Locate the cell with the specified text and output its [x, y] center coordinate. 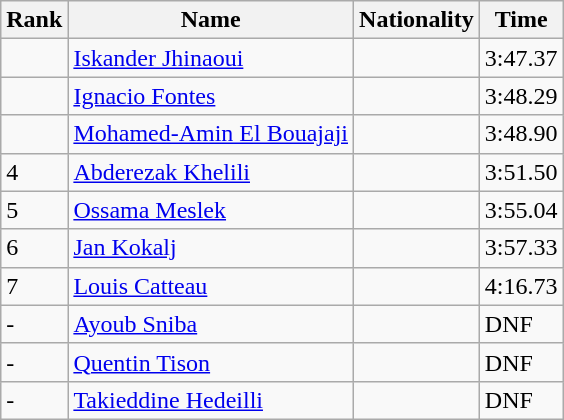
Abderezak Khelili [211, 172]
3:51.50 [521, 172]
3:57.33 [521, 248]
Rank [34, 20]
Iskander Jhinaoui [211, 58]
Quentin Tison [211, 362]
4 [34, 172]
Ignacio Fontes [211, 96]
3:48.29 [521, 96]
Nationality [417, 20]
3:47.37 [521, 58]
Jan Kokalj [211, 248]
Takieddine Hedeilli [211, 400]
7 [34, 286]
5 [34, 210]
Name [211, 20]
Ossama Meslek [211, 210]
Time [521, 20]
3:55.04 [521, 210]
Louis Catteau [211, 286]
6 [34, 248]
3:48.90 [521, 134]
4:16.73 [521, 286]
Ayoub Sniba [211, 324]
Mohamed-Amin El Bouajaji [211, 134]
